Capture the cell that displays the provided text and extract its [x, y] central coordinate. 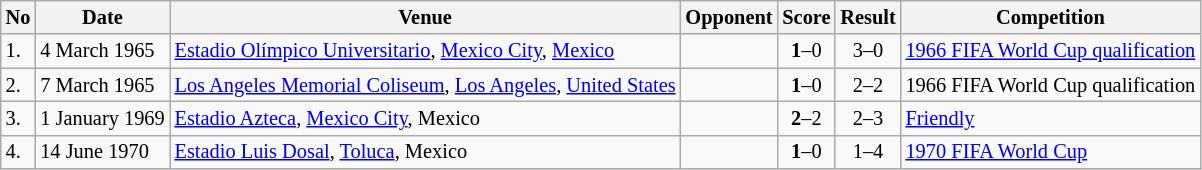
1 January 1969 [102, 118]
1970 FIFA World Cup [1051, 152]
1–4 [868, 152]
Estadio Olímpico Universitario, Mexico City, Mexico [426, 51]
Opponent [730, 17]
Score [806, 17]
4. [18, 152]
Venue [426, 17]
7 March 1965 [102, 85]
Competition [1051, 17]
2–3 [868, 118]
Friendly [1051, 118]
Result [868, 17]
Los Angeles Memorial Coliseum, Los Angeles, United States [426, 85]
1. [18, 51]
14 June 1970 [102, 152]
Estadio Azteca, Mexico City, Mexico [426, 118]
3–0 [868, 51]
4 March 1965 [102, 51]
Date [102, 17]
3. [18, 118]
Estadio Luis Dosal, Toluca, Mexico [426, 152]
2. [18, 85]
No [18, 17]
